Extract the (X, Y) coordinate from the center of the cell holding the provided text.  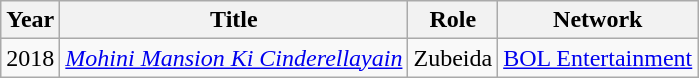
2018 (30, 58)
Mohini Mansion Ki Cinderellayain (234, 58)
Year (30, 20)
Title (234, 20)
Zubeida (453, 58)
BOL Entertainment (598, 58)
Network (598, 20)
Role (453, 20)
